Identify which cell holds the provided text, then report its (X, Y) central coordinate. 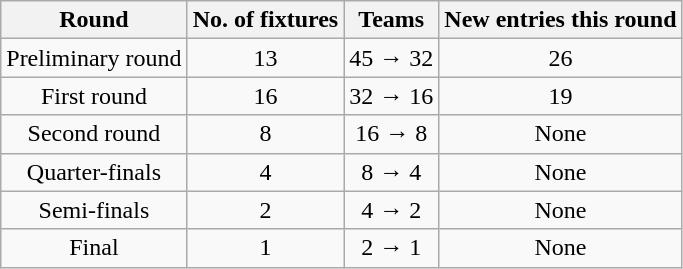
4 (266, 172)
32 → 16 (392, 96)
1 (266, 248)
8 → 4 (392, 172)
45 → 32 (392, 58)
16 (266, 96)
8 (266, 134)
New entries this round (560, 20)
19 (560, 96)
Quarter-finals (94, 172)
2 (266, 210)
4 → 2 (392, 210)
No. of fixtures (266, 20)
16 → 8 (392, 134)
Final (94, 248)
Round (94, 20)
Second round (94, 134)
26 (560, 58)
First round (94, 96)
Semi-finals (94, 210)
13 (266, 58)
2 → 1 (392, 248)
Preliminary round (94, 58)
Teams (392, 20)
